For the text-containing cell, return its midpoint in (x, y) coordinate format. 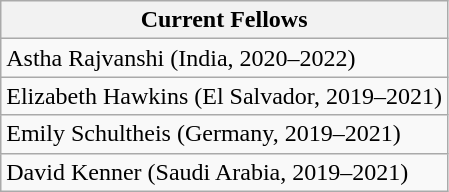
Current Fellows (224, 20)
Emily Schultheis (Germany, 2019–2021) (224, 134)
Elizabeth Hawkins (El Salvador, 2019–2021) (224, 96)
David Kenner (Saudi Arabia, 2019–2021) (224, 172)
Astha Rajvanshi (India, 2020–2022) (224, 58)
